Output the (x, y) coordinate of the center of the cell containing the given text.  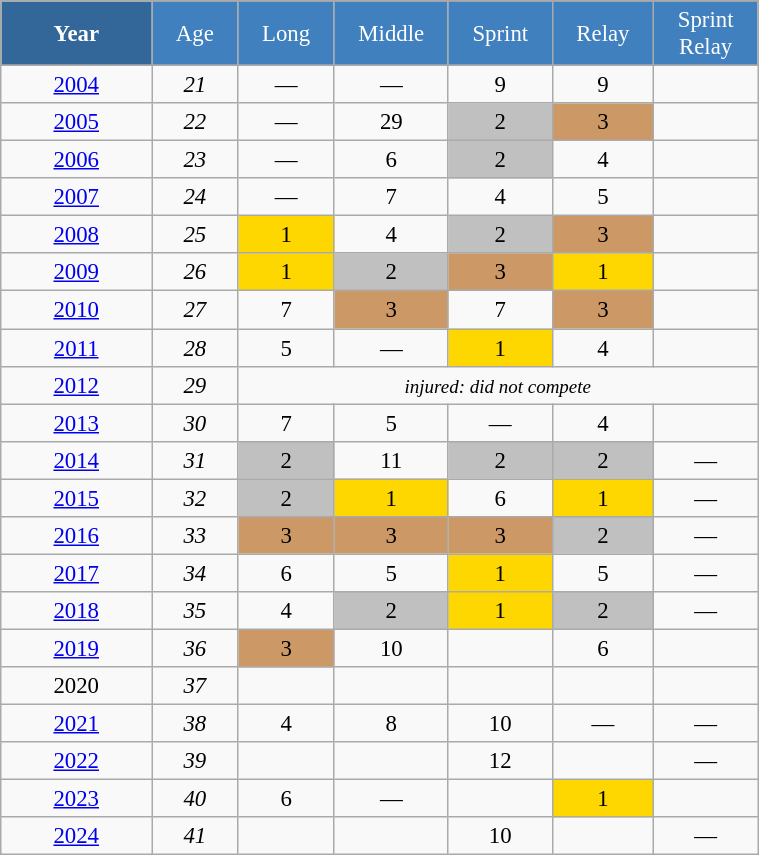
12 (500, 761)
32 (195, 498)
30 (195, 423)
22 (195, 122)
38 (195, 724)
31 (195, 460)
35 (195, 611)
2019 (76, 648)
34 (195, 573)
21 (195, 85)
2023 (76, 799)
11 (391, 460)
2013 (76, 423)
2016 (76, 536)
25 (195, 235)
2010 (76, 310)
39 (195, 761)
SprintRelay (706, 34)
2012 (76, 385)
24 (195, 197)
2018 (76, 611)
2014 (76, 460)
2024 (76, 836)
Age (195, 34)
33 (195, 536)
2020 (76, 686)
2008 (76, 235)
41 (195, 836)
2022 (76, 761)
Long (286, 34)
2021 (76, 724)
27 (195, 310)
injured: did not compete (498, 385)
2017 (76, 573)
23 (195, 160)
2015 (76, 498)
8 (391, 724)
2009 (76, 273)
40 (195, 799)
2007 (76, 197)
37 (195, 686)
2006 (76, 160)
2011 (76, 348)
Relay (602, 34)
28 (195, 348)
Middle (391, 34)
2005 (76, 122)
26 (195, 273)
Sprint (500, 34)
2004 (76, 85)
Year (76, 34)
36 (195, 648)
